Output the [X, Y] coordinate of the center of the cell containing the given text.  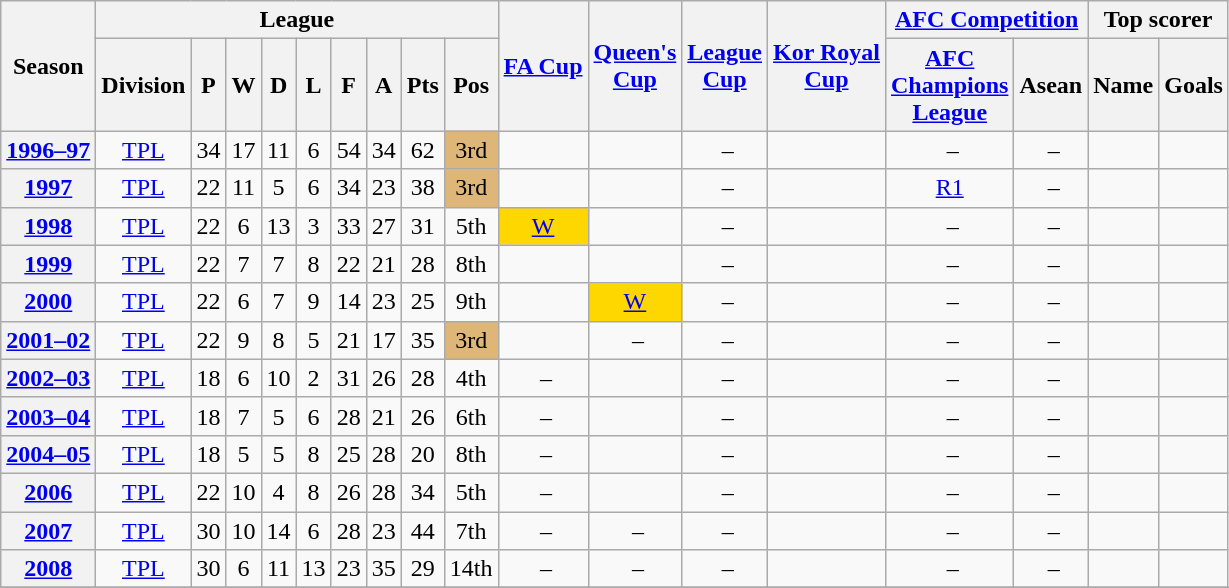
29 [422, 569]
R1 [949, 188]
A [384, 85]
2007 [48, 531]
Name [1124, 85]
Asean [1051, 85]
14th [471, 569]
33 [348, 226]
League [297, 20]
2008 [48, 569]
L [314, 85]
LeagueCup [725, 66]
2001–02 [48, 340]
Season [48, 66]
1997 [48, 188]
2 [314, 378]
54 [348, 150]
2002–03 [48, 378]
27 [384, 226]
4th [471, 378]
D [278, 85]
7th [471, 531]
Queen'sCup [635, 66]
38 [422, 188]
2004–05 [48, 454]
2003–04 [48, 416]
Pos [471, 85]
3 [314, 226]
2000 [48, 302]
Goals [1194, 85]
62 [422, 150]
Kor RoyalCup [827, 66]
AFC Competition [986, 20]
20 [422, 454]
44 [422, 531]
P [208, 85]
F [348, 85]
FA Cup [543, 66]
2006 [48, 492]
1996–97 [48, 150]
4 [278, 492]
Division [144, 85]
Pts [422, 85]
AFC ChampionsLeague [949, 85]
1998 [48, 226]
1999 [48, 264]
6th [471, 416]
9th [471, 302]
Top scorer [1158, 20]
